Determine the [X, Y] coordinate at the center of the cell enclosing the given text.  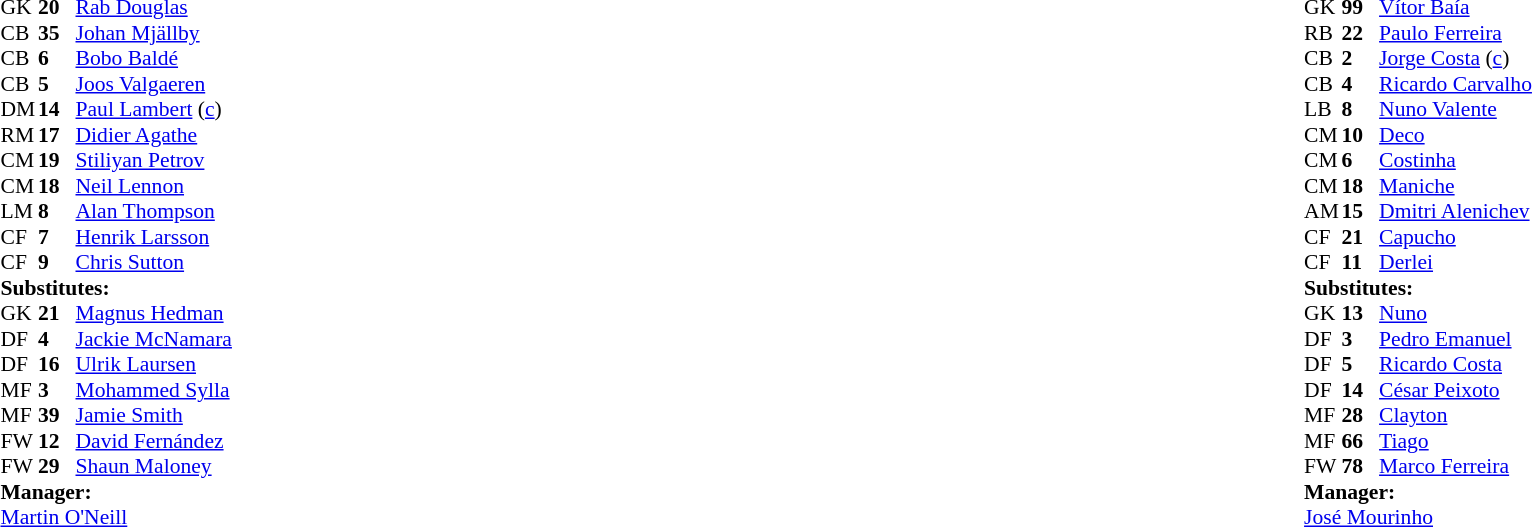
29 [57, 467]
19 [57, 161]
AM [1323, 211]
10 [1361, 135]
Clayton [1456, 415]
RM [19, 135]
Ulrik Laursen [154, 365]
Paulo Ferreira [1456, 33]
Mohammed Sylla [154, 390]
13 [1361, 313]
Magnus Hedman [154, 313]
Bobo Baldé [154, 59]
35 [57, 33]
Nuno Valente [1456, 109]
Deco [1456, 135]
Jorge Costa (c) [1456, 59]
RB [1323, 33]
Ricardo Costa [1456, 365]
16 [57, 365]
22 [1361, 33]
Derlei [1456, 263]
LM [19, 211]
2 [1361, 59]
Paul Lambert (c) [154, 109]
Pedro Emanuel [1456, 339]
7 [57, 237]
Henrik Larsson [154, 237]
11 [1361, 263]
Alan Thompson [154, 211]
66 [1361, 441]
Neil Lennon [154, 186]
César Peixoto [1456, 390]
Johan Mjällby [154, 33]
Jackie McNamara [154, 339]
Nuno [1456, 313]
28 [1361, 415]
Stiliyan Petrov [154, 161]
LB [1323, 109]
17 [57, 135]
Marco Ferreira [1456, 467]
DM [19, 109]
Maniche [1456, 186]
Dmitri Alenichev [1456, 211]
Costinha [1456, 161]
David Fernández [154, 441]
Tiago [1456, 441]
Chris Sutton [154, 263]
12 [57, 441]
Ricardo Carvalho [1456, 84]
Shaun Maloney [154, 467]
78 [1361, 467]
9 [57, 263]
Joos Valgaeren [154, 84]
Didier Agathe [154, 135]
Jamie Smith [154, 415]
39 [57, 415]
15 [1361, 211]
Capucho [1456, 237]
